Output the (X, Y) coordinate of the center of the cell containing the given text.  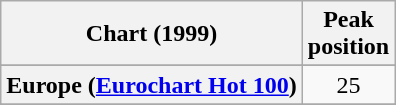
Peakposition (348, 34)
25 (348, 85)
Chart (1999) (152, 34)
Europe (Eurochart Hot 100) (152, 85)
